From the cell containing the given text, extract its center point as (x, y) coordinate. 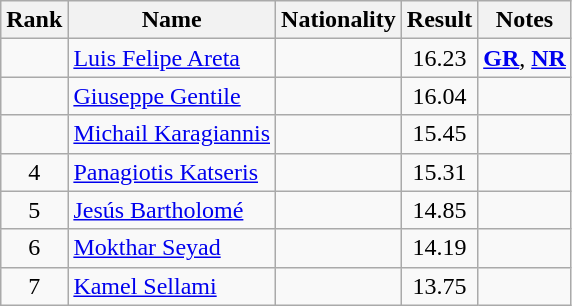
Result (439, 20)
14.85 (439, 210)
Jesús Bartholomé (172, 210)
15.45 (439, 134)
5 (34, 210)
Michail Karagiannis (172, 134)
Rank (34, 20)
Mokthar Seyad (172, 248)
13.75 (439, 286)
Luis Felipe Areta (172, 58)
14.19 (439, 248)
Kamel Sellami (172, 286)
GR, NR (525, 58)
4 (34, 172)
Panagiotis Katseris (172, 172)
15.31 (439, 172)
Nationality (339, 20)
Name (172, 20)
6 (34, 248)
Giuseppe Gentile (172, 96)
Notes (525, 20)
16.04 (439, 96)
16.23 (439, 58)
7 (34, 286)
